For the text-containing cell, return its midpoint in [X, Y] coordinate format. 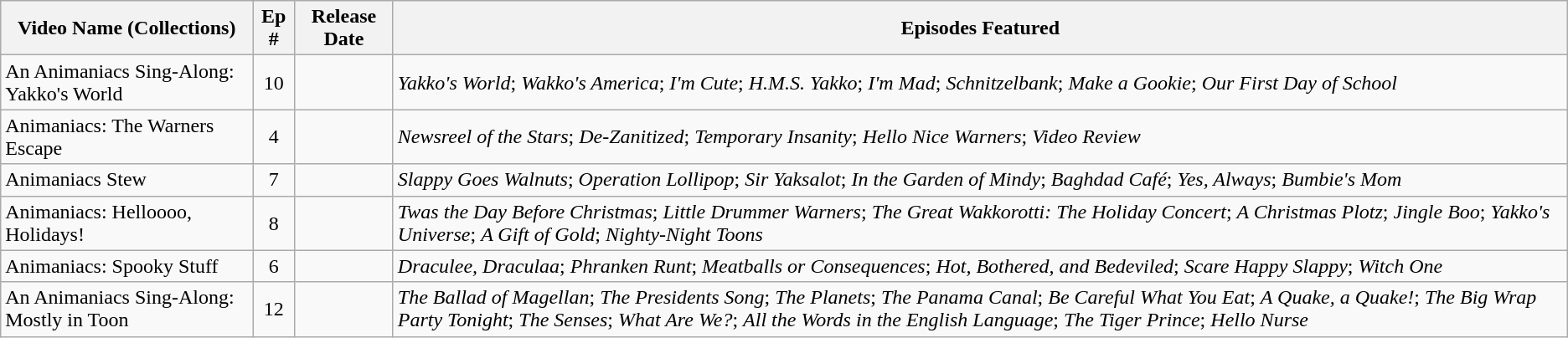
Release Date [343, 28]
An Animaniacs Sing-Along: Mostly in Toon [127, 310]
7 [274, 180]
Animaniacs Stew [127, 180]
6 [274, 266]
Ep # [274, 28]
8 [274, 223]
An Animaniacs Sing-Along: Yakko's World [127, 82]
Animaniacs: The Warners Escape [127, 137]
Video Name (Collections) [127, 28]
Yakko's World; Wakko's America; I'm Cute; H.M.S. Yakko; I'm Mad; Schnitzelbank; Make a Gookie; Our First Day of School [980, 82]
Animaniacs: Helloooo, Holidays! [127, 223]
Draculee, Draculaa; Phranken Runt; Meatballs or Consequences; Hot, Bothered, and Bedeviled; Scare Happy Slappy; Witch One [980, 266]
Newsreel of the Stars; De-Zanitized; Temporary Insanity; Hello Nice Warners; Video Review [980, 137]
12 [274, 310]
Slappy Goes Walnuts; Operation Lollipop; Sir Yaksalot; In the Garden of Mindy; Baghdad Café; Yes, Always; Bumbie's Mom [980, 180]
Animaniacs: Spooky Stuff [127, 266]
Episodes Featured [980, 28]
4 [274, 137]
10 [274, 82]
